Pinpoint the cell where the given text exists, returning its [x, y] midpoint coordinate. 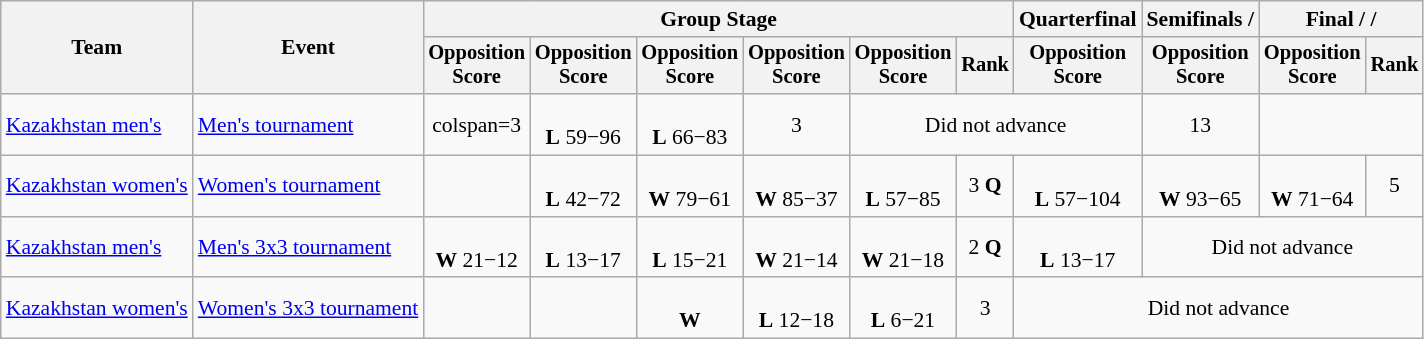
Quarterfinal [1078, 19]
W 71−64 [1312, 186]
5 [1395, 186]
W 85−37 [796, 186]
L 12−18 [796, 308]
L 57−104 [1078, 186]
L 59−96 [584, 124]
L 6−21 [904, 308]
2 Q [985, 248]
W 21−12 [476, 248]
W 93−65 [1200, 186]
Event [308, 48]
Women's 3x3 tournament [308, 308]
13 [1200, 124]
L 57−85 [904, 186]
L 66−83 [690, 124]
W 21−18 [904, 248]
Final / / [1341, 19]
W 21−14 [796, 248]
Semifinals / [1200, 19]
Men's tournament [308, 124]
L 42−72 [584, 186]
L 15−21 [690, 248]
colspan=3 [476, 124]
Team [97, 48]
W [690, 308]
Women's tournament [308, 186]
Group Stage [718, 19]
W 79−61 [690, 186]
3 Q [985, 186]
Men's 3x3 tournament [308, 248]
